Determine the [x, y] coordinate at the center of the cell enclosing the given text.  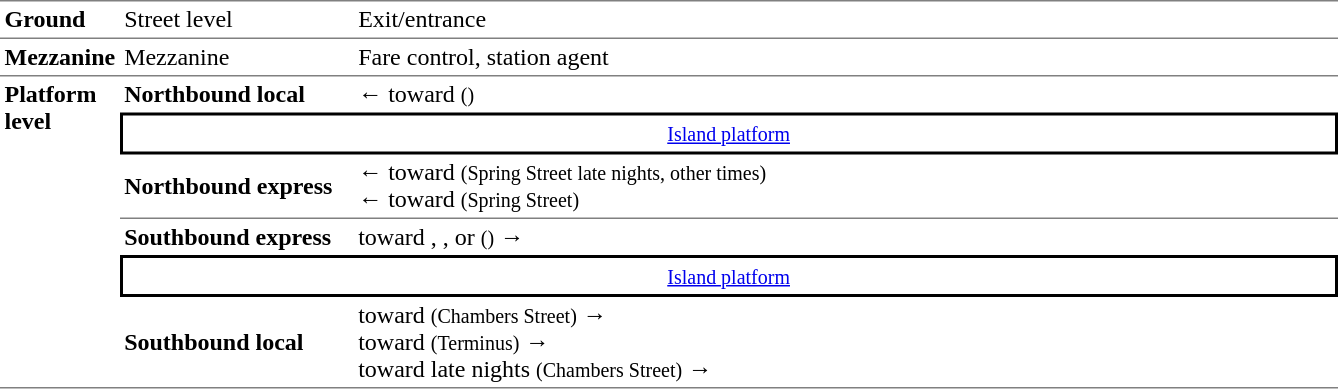
Northbound local [237, 94]
toward , , or () → [846, 237]
Exit/entrance [846, 20]
toward (Chambers Street) → toward (Terminus) → toward late nights (Chambers Street) → [846, 343]
← toward () [846, 94]
Southbound local [237, 343]
← toward (Spring Street late nights, other times)← toward (Spring Street) [846, 186]
Street level [237, 20]
Fare control, station agent [846, 57]
Southbound express [237, 237]
Ground [60, 20]
Platform level [60, 232]
Northbound express [237, 186]
